Locate the cell with the specified text and output its [X, Y] center coordinate. 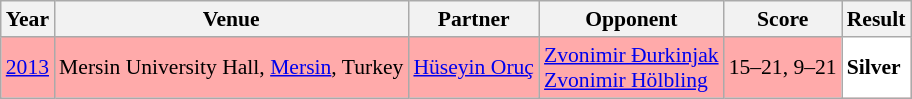
Partner [474, 19]
Year [28, 19]
Score [783, 19]
Silver [876, 68]
2013 [28, 68]
Opponent [632, 19]
Hüseyin Oruç [474, 68]
Zvonimir Đurkinjak Zvonimir Hölbling [632, 68]
Venue [231, 19]
15–21, 9–21 [783, 68]
Mersin University Hall, Mersin, Turkey [231, 68]
Result [876, 19]
